Identify which cell holds the provided text, then report its [X, Y] central coordinate. 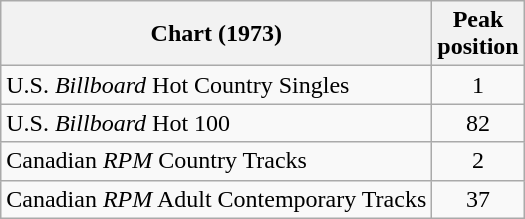
Canadian RPM Adult Contemporary Tracks [216, 199]
U.S. Billboard Hot 100 [216, 123]
U.S. Billboard Hot Country Singles [216, 85]
2 [478, 161]
Peakposition [478, 34]
Chart (1973) [216, 34]
Canadian RPM Country Tracks [216, 161]
1 [478, 85]
37 [478, 199]
82 [478, 123]
